Capture the cell that displays the provided text and extract its [X, Y] central coordinate. 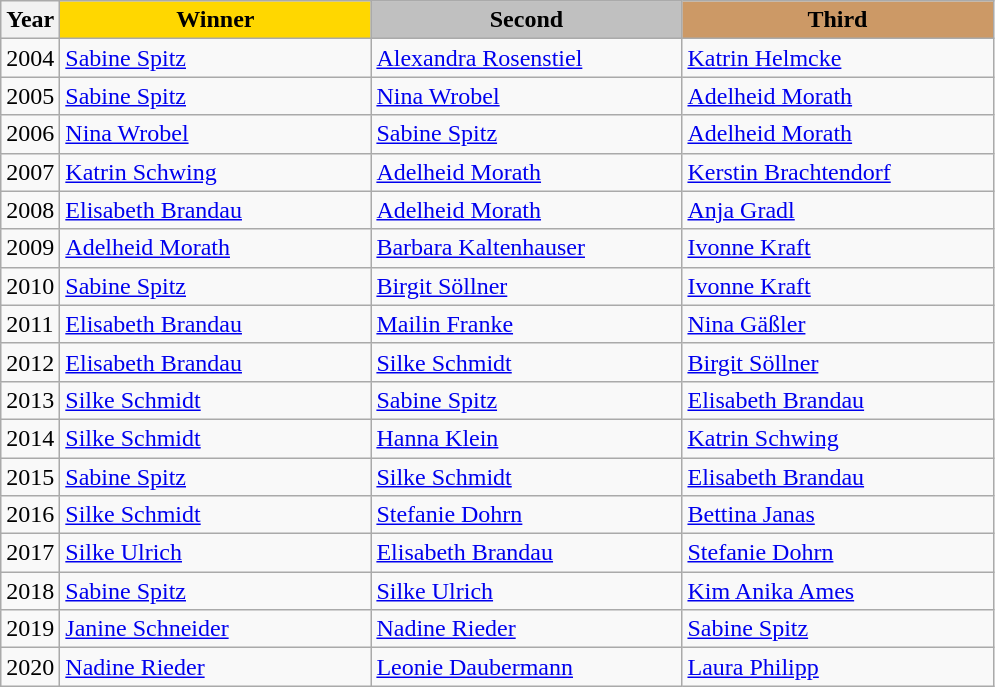
Laura Philipp [838, 667]
2020 [30, 667]
2006 [30, 134]
2017 [30, 553]
Mailin Franke [526, 324]
2013 [30, 400]
2008 [30, 210]
Barbara Kaltenhauser [526, 248]
Nina Gäßler [838, 324]
2014 [30, 438]
2009 [30, 248]
2016 [30, 515]
Kim Anika Ames [838, 591]
Hanna Klein [526, 438]
Anja Gradl [838, 210]
Bettina Janas [838, 515]
2005 [30, 96]
2019 [30, 629]
2018 [30, 591]
Second [526, 20]
2010 [30, 286]
Kerstin Brachtendorf [838, 172]
Katrin Helmcke [838, 58]
2015 [30, 477]
Third [838, 20]
2004 [30, 58]
2012 [30, 362]
2007 [30, 172]
Leonie Daubermann [526, 667]
Janine Schneider [216, 629]
Year [30, 20]
Winner [216, 20]
Alexandra Rosenstiel [526, 58]
2011 [30, 324]
